Return the (X, Y) coordinate for the center point of the cell that contains the specified text.  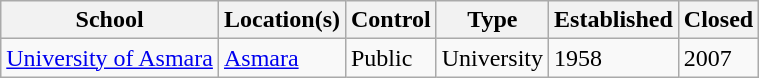
Type (492, 20)
Established (614, 20)
School (110, 20)
1958 (614, 58)
University of Asmara (110, 58)
Closed (718, 20)
Public (390, 58)
Asmara (282, 58)
Control (390, 20)
University (492, 58)
2007 (718, 58)
Location(s) (282, 20)
